Return (X, Y) of the center of cell containing provided text 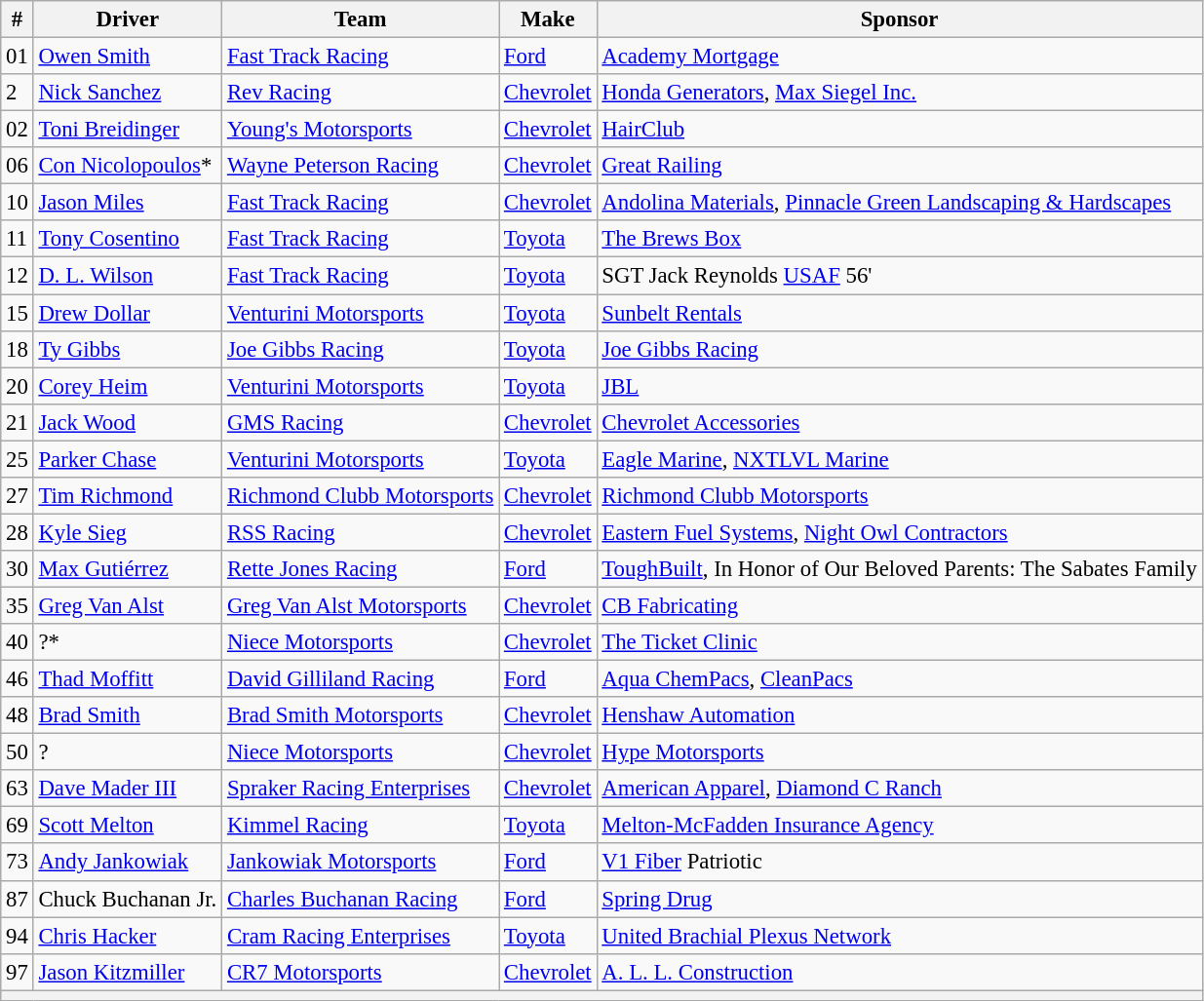
RSS Racing (361, 532)
28 (18, 532)
11 (18, 239)
69 (18, 826)
Team (361, 19)
Andolina Materials, Pinnacle Green Landscaping & Hardscapes (899, 203)
Con Nicolopoulos* (127, 166)
97 (18, 972)
50 (18, 752)
Nick Sanchez (127, 93)
Scott Melton (127, 826)
Chuck Buchanan Jr. (127, 899)
Toni Breidinger (127, 130)
63 (18, 789)
21 (18, 422)
United Brachial Plexus Network (899, 936)
?* (127, 642)
Melton-McFadden Insurance Agency (899, 826)
87 (18, 899)
GMS Racing (361, 422)
Sponsor (899, 19)
American Apparel, Diamond C Ranch (899, 789)
Sunbelt Rentals (899, 313)
Rev Racing (361, 93)
48 (18, 715)
Corey Heim (127, 386)
15 (18, 313)
V1 Fiber Patriotic (899, 863)
Jason Kitzmiller (127, 972)
25 (18, 459)
Spring Drug (899, 899)
46 (18, 679)
12 (18, 276)
A. L. L. Construction (899, 972)
02 (18, 130)
Young's Motorsports (361, 130)
Drew Dollar (127, 313)
Spraker Racing Enterprises (361, 789)
Charles Buchanan Racing (361, 899)
2 (18, 93)
01 (18, 57)
Academy Mortgage (899, 57)
Greg Van Alst (127, 605)
? (127, 752)
94 (18, 936)
30 (18, 569)
The Brews Box (899, 239)
Make (548, 19)
Honda Generators, Max Siegel Inc. (899, 93)
HairClub (899, 130)
Eastern Fuel Systems, Night Owl Contractors (899, 532)
Tim Richmond (127, 496)
Jack Wood (127, 422)
Kyle Sieg (127, 532)
JBL (899, 386)
Cram Racing Enterprises (361, 936)
Brad Smith Motorsports (361, 715)
18 (18, 349)
Wayne Peterson Racing (361, 166)
40 (18, 642)
Owen Smith (127, 57)
D. L. Wilson (127, 276)
Kimmel Racing (361, 826)
SGT Jack Reynolds USAF 56' (899, 276)
Eagle Marine, NXTLVL Marine (899, 459)
27 (18, 496)
Parker Chase (127, 459)
Chris Hacker (127, 936)
Aqua ChemPacs, CleanPacs (899, 679)
Ty Gibbs (127, 349)
Tony Cosentino (127, 239)
Henshaw Automation (899, 715)
Rette Jones Racing (361, 569)
35 (18, 605)
06 (18, 166)
Andy Jankowiak (127, 863)
Hype Motorsports (899, 752)
# (18, 19)
Greg Van Alst Motorsports (361, 605)
20 (18, 386)
73 (18, 863)
Brad Smith (127, 715)
Thad Moffitt (127, 679)
Great Railing (899, 166)
Driver (127, 19)
10 (18, 203)
Jankowiak Motorsports (361, 863)
CR7 Motorsports (361, 972)
Jason Miles (127, 203)
The Ticket Clinic (899, 642)
Chevrolet Accessories (899, 422)
ToughBuilt, In Honor of Our Beloved Parents: The Sabates Family (899, 569)
Max Gutiérrez (127, 569)
Dave Mader III (127, 789)
David Gilliland Racing (361, 679)
CB Fabricating (899, 605)
